Capture the cell that displays the provided text and extract its (x, y) central coordinate. 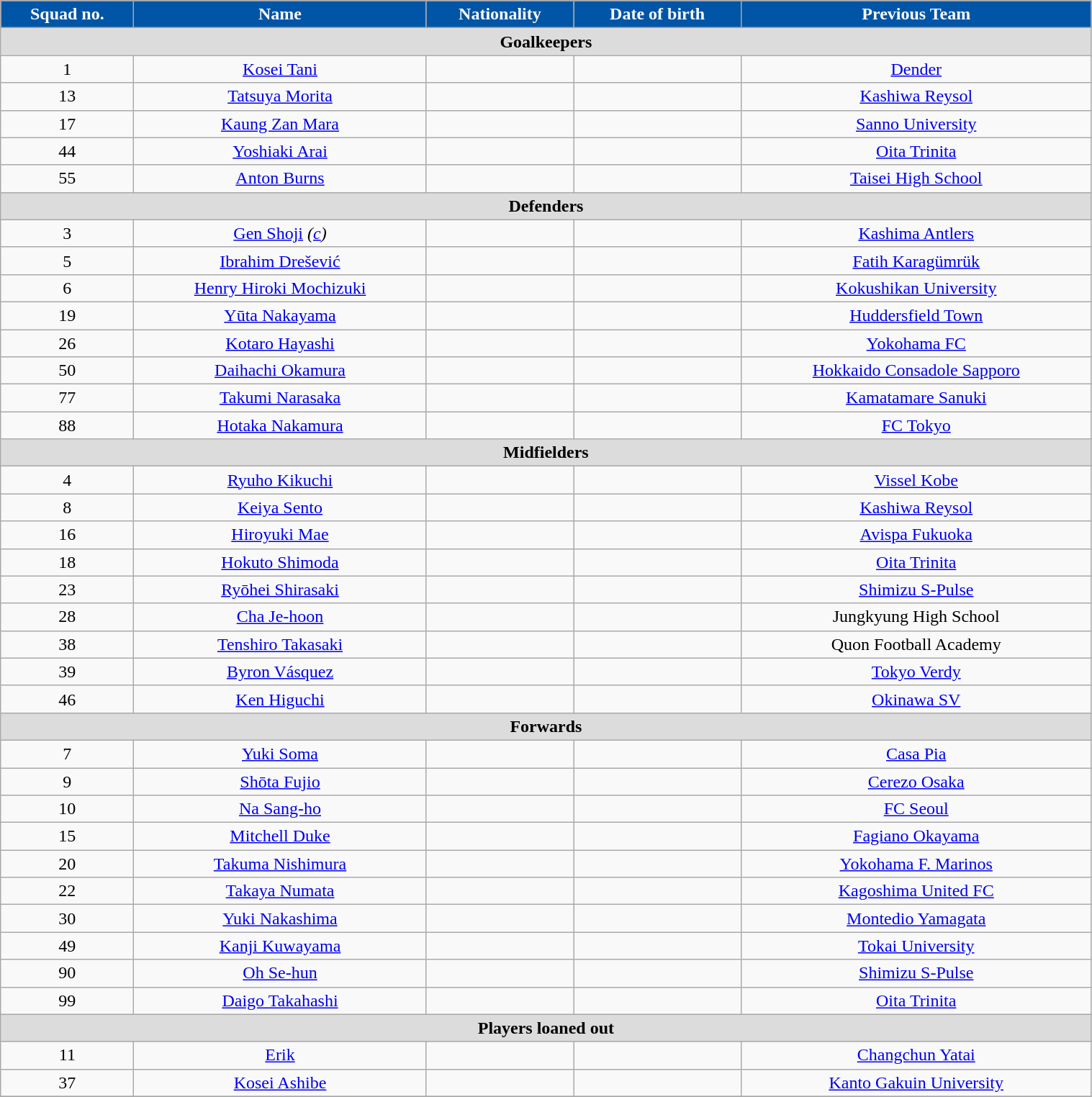
Ken Higuchi (280, 699)
Kaung Zan Mara (280, 124)
Okinawa SV (916, 699)
Nationality (500, 14)
Forwards (546, 726)
99 (68, 1001)
Kashima Antlers (916, 233)
Kosei Ashibe (280, 1083)
39 (68, 672)
Anton Burns (280, 179)
Tenshiro Takasaki (280, 644)
Tatsuya Morita (280, 96)
Midfielders (546, 453)
49 (68, 946)
Kagoshima United FC (916, 891)
Hokuto Shimoda (280, 562)
1 (68, 69)
Cha Je-hoon (280, 617)
Takuma Nishimura (280, 864)
Takaya Numata (280, 891)
Daihachi Okamura (280, 371)
44 (68, 151)
Players loaned out (546, 1028)
Na Sang-ho (280, 809)
Taisei High School (916, 179)
Shōta Fujio (280, 781)
Ibrahim Drešević (280, 261)
Previous Team (916, 14)
9 (68, 781)
Jungkyung High School (916, 617)
Sanno University (916, 124)
20 (68, 864)
Kamatamare Sanuki (916, 398)
Hotaka Nakamura (280, 425)
Changchun Yatai (916, 1055)
16 (68, 535)
Kosei Tani (280, 69)
Henry Hiroki Mochizuki (280, 288)
Yuki Soma (280, 754)
Ryōhei Shirasaki (280, 590)
Tokai University (916, 946)
Yokohama F. Marinos (916, 864)
Gen Shoji (c) (280, 233)
10 (68, 809)
19 (68, 315)
Date of birth (658, 14)
Yoshiaki Arai (280, 151)
4 (68, 480)
26 (68, 343)
50 (68, 371)
13 (68, 96)
Mitchell Duke (280, 836)
Kanto Gakuin University (916, 1083)
Casa Pia (916, 754)
Montedio Yamagata (916, 918)
Quon Football Academy (916, 644)
22 (68, 891)
18 (68, 562)
Squad no. (68, 14)
Oh Se-hun (280, 973)
77 (68, 398)
15 (68, 836)
Yuki Nakashima (280, 918)
90 (68, 973)
Takumi Narasaka (280, 398)
8 (68, 507)
FC Seoul (916, 809)
Fatih Karagümrük (916, 261)
28 (68, 617)
Kotaro Hayashi (280, 343)
6 (68, 288)
Keiya Sento (280, 507)
Avispa Fukuoka (916, 535)
Hiroyuki Mae (280, 535)
46 (68, 699)
Defenders (546, 206)
88 (68, 425)
Kanji Kuwayama (280, 946)
Tokyo Verdy (916, 672)
Dender (916, 69)
38 (68, 644)
Hokkaido Consadole Sapporo (916, 371)
Vissel Kobe (916, 480)
Yokohama FC (916, 343)
Daigo Takahashi (280, 1001)
3 (68, 233)
Goalkeepers (546, 42)
Name (280, 14)
Cerezo Osaka (916, 781)
37 (68, 1083)
7 (68, 754)
Fagiano Okayama (916, 836)
17 (68, 124)
Kokushikan University (916, 288)
11 (68, 1055)
Huddersfield Town (916, 315)
55 (68, 179)
5 (68, 261)
23 (68, 590)
Erik (280, 1055)
Yūta Nakayama (280, 315)
30 (68, 918)
Ryuho Kikuchi (280, 480)
Byron Vásquez (280, 672)
FC Tokyo (916, 425)
